Capture the cell that displays the provided text and extract its (X, Y) central coordinate. 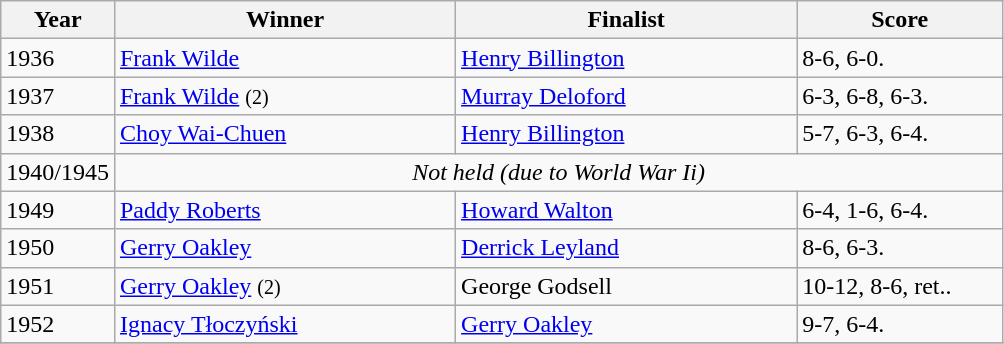
Gerry Oakley (2) (284, 286)
Murray Deloford (626, 96)
5-7, 6-3, 6-4. (900, 134)
Score (900, 20)
1938 (58, 134)
Howard Walton (626, 210)
Frank Wilde (2) (284, 96)
Paddy Roberts (284, 210)
1936 (58, 58)
Ignacy Tłoczyński (284, 324)
Winner (284, 20)
George Godsell (626, 286)
1952 (58, 324)
8-6, 6-0. (900, 58)
1951 (58, 286)
6-4, 1-6, 6-4. (900, 210)
Choy Wai-Chuen (284, 134)
1937 (58, 96)
Not held (due to World War Ii) (558, 172)
1950 (58, 248)
8-6, 6-3. (900, 248)
1949 (58, 210)
9-7, 6-4. (900, 324)
10-12, 8-6, ret.. (900, 286)
Derrick Leyland (626, 248)
Finalist (626, 20)
Year (58, 20)
6-3, 6-8, 6-3. (900, 96)
1940/1945 (58, 172)
Frank Wilde (284, 58)
